Capture the cell that displays the provided text and extract its (X, Y) central coordinate. 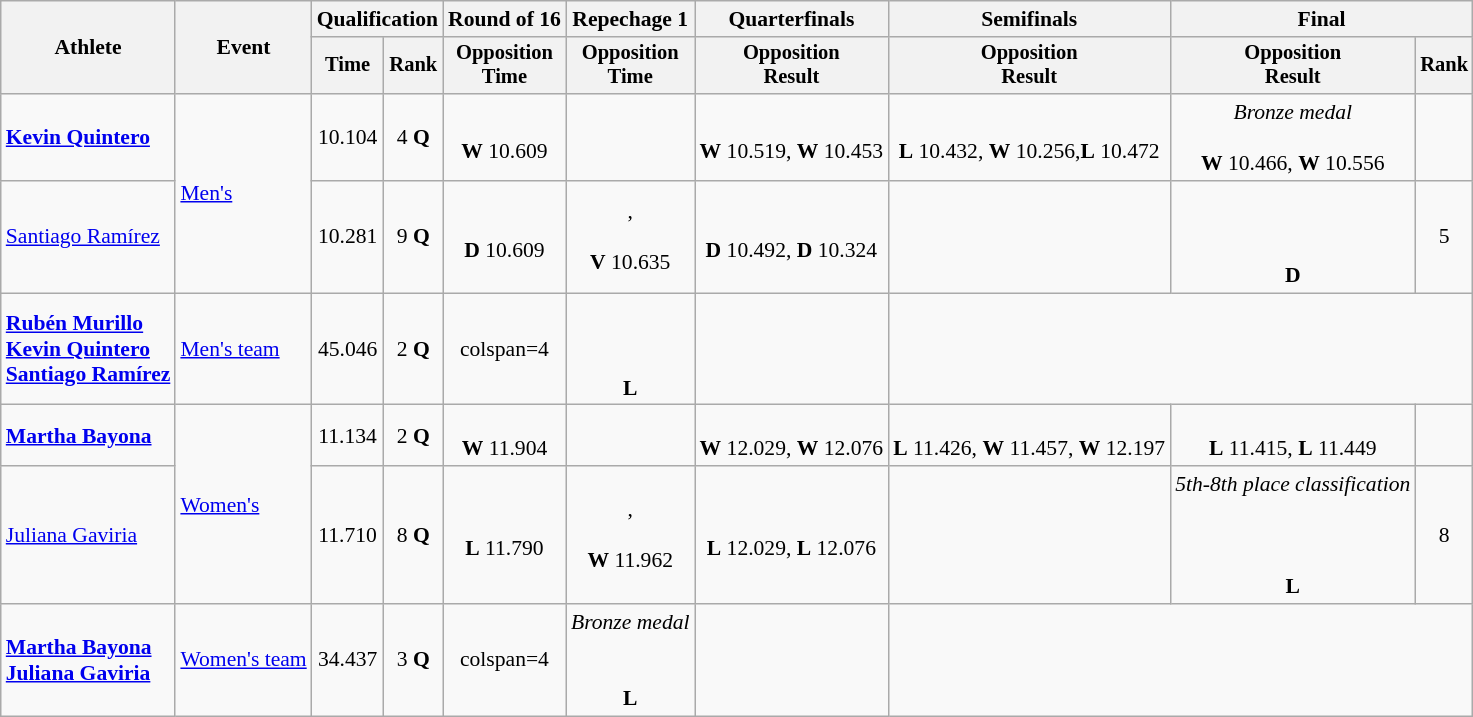
Quarterfinals (792, 19)
9 Q (414, 237)
L 11.790 (504, 535)
L 11.415, L 11.449 (1292, 436)
D (1292, 237)
Semifinals (1029, 19)
10.104 (348, 138)
, V 10.635 (630, 237)
Women's (243, 504)
5th-8th place classification L (1292, 535)
D 10.492, D 10.324 (792, 237)
L 12.029, L 12.076 (792, 535)
, W 11.962 (630, 535)
8 Q (414, 535)
Juliana Gaviria (88, 535)
10.281 (348, 237)
W 10.519, W 10.453 (792, 138)
D 10.609 (504, 237)
Kevin Quintero (88, 138)
Round of 16 (504, 19)
Qualification (378, 19)
W 11.904 (504, 436)
Time (348, 66)
34.437 (348, 660)
Bronze medalL (630, 660)
Repechage 1 (630, 19)
Women's team (243, 660)
Santiago Ramírez (88, 237)
Martha BayonaJuliana Gaviria (88, 660)
45.046 (348, 349)
Martha Bayona (88, 436)
W 12.029, W 12.076 (792, 436)
5 (1444, 237)
Event (243, 48)
L 11.426, W 11.457, W 12.197 (1029, 436)
11.134 (348, 436)
11.710 (348, 535)
L 10.432, W 10.256,L 10.472 (1029, 138)
Men's (243, 194)
Bronze medalW 10.466, W 10.556 (1292, 138)
Rubén MurilloKevin QuinteroSantiago Ramírez (88, 349)
4 Q (414, 138)
Final (1322, 19)
3 Q (414, 660)
W 10.609 (504, 138)
L (630, 349)
Men's team (243, 349)
8 (1444, 535)
Athlete (88, 48)
